Locate the cell with the specified text and output its (x, y) center coordinate. 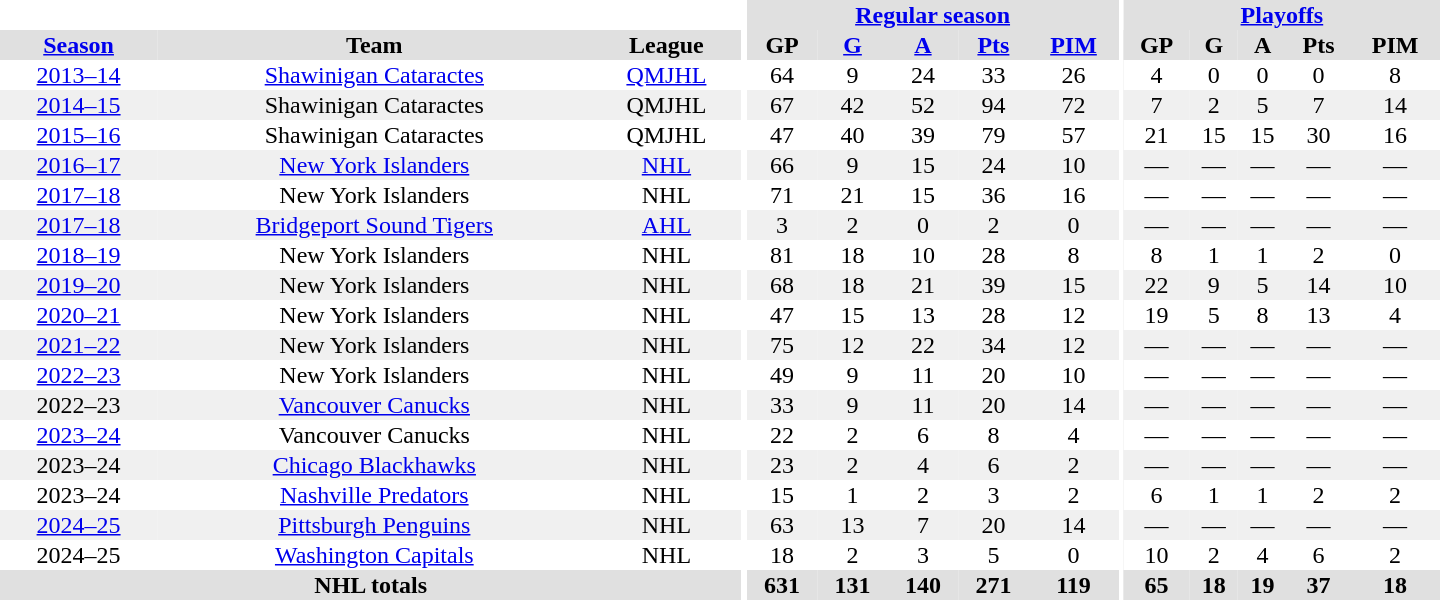
2020–21 (78, 315)
72 (1074, 105)
26 (1074, 75)
66 (782, 165)
Bridgeport Sound Tigers (374, 225)
Season (78, 45)
49 (782, 375)
30 (1318, 135)
40 (852, 135)
34 (993, 345)
119 (1074, 585)
2019–20 (78, 285)
NHL totals (370, 585)
68 (782, 285)
75 (782, 345)
271 (993, 585)
Washington Capitals (374, 555)
Playoffs (1282, 15)
140 (923, 585)
Pittsburgh Penguins (374, 525)
Team (374, 45)
57 (1074, 135)
63 (782, 525)
36 (993, 195)
81 (782, 255)
2021–22 (78, 345)
37 (1318, 585)
67 (782, 105)
2016–17 (78, 165)
2014–15 (78, 105)
71 (782, 195)
2015–16 (78, 135)
2013–14 (78, 75)
AHL (666, 225)
131 (852, 585)
Chicago Blackhawks (374, 465)
23 (782, 465)
52 (923, 105)
64 (782, 75)
65 (1157, 585)
League (666, 45)
94 (993, 105)
Regular season (933, 15)
42 (852, 105)
631 (782, 585)
2018–19 (78, 255)
79 (993, 135)
Nashville Predators (374, 495)
